Determine the [x, y] coordinate at the center of the cell enclosing the given text.  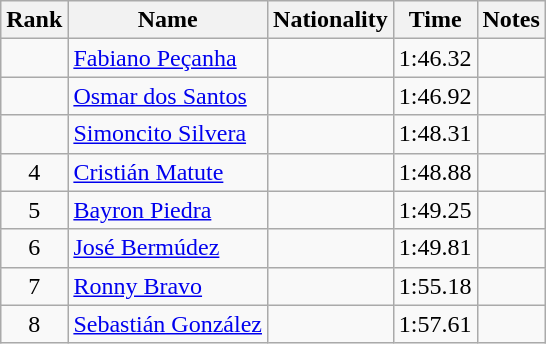
1:46.32 [435, 58]
4 [34, 172]
Ronny Bravo [168, 286]
1:48.31 [435, 134]
5 [34, 210]
1:49.81 [435, 248]
Notes [511, 20]
8 [34, 324]
1:55.18 [435, 286]
Rank [34, 20]
Time [435, 20]
7 [34, 286]
1:57.61 [435, 324]
1:49.25 [435, 210]
Nationality [331, 20]
Osmar dos Santos [168, 96]
1:46.92 [435, 96]
1:48.88 [435, 172]
Simoncito Silvera [168, 134]
6 [34, 248]
José Bermúdez [168, 248]
Fabiano Peçanha [168, 58]
Sebastián González [168, 324]
Bayron Piedra [168, 210]
Name [168, 20]
Cristián Matute [168, 172]
